Output the [X, Y] coordinate of the center of the cell containing the given text.  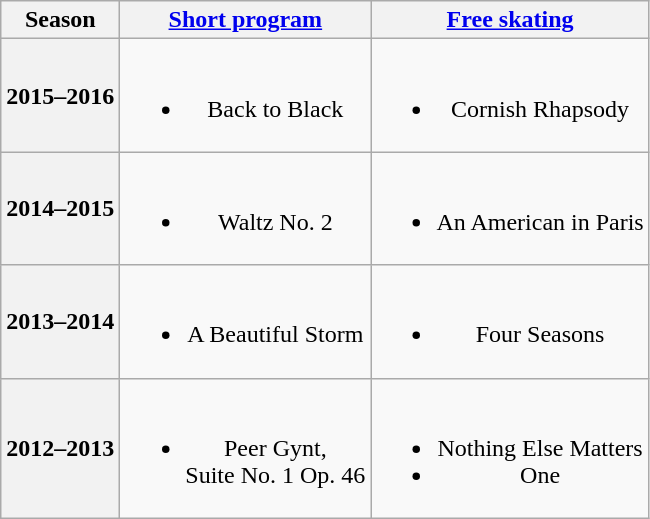
2013–2014 [60, 322]
2015–2016 [60, 96]
Cornish Rhapsody [510, 96]
Season [60, 20]
Peer Gynt, Suite No. 1 Op. 46 [246, 448]
Free skating [510, 20]
A Beautiful Storm [246, 322]
Short program [246, 20]
Waltz No. 2 [246, 208]
2014–2015 [60, 208]
Back to Black [246, 96]
2012–2013 [60, 448]
Four Seasons [510, 322]
An American in Paris [510, 208]
Nothing Else Matters One [510, 448]
